Identify which cell holds the provided text, then report its [x, y] central coordinate. 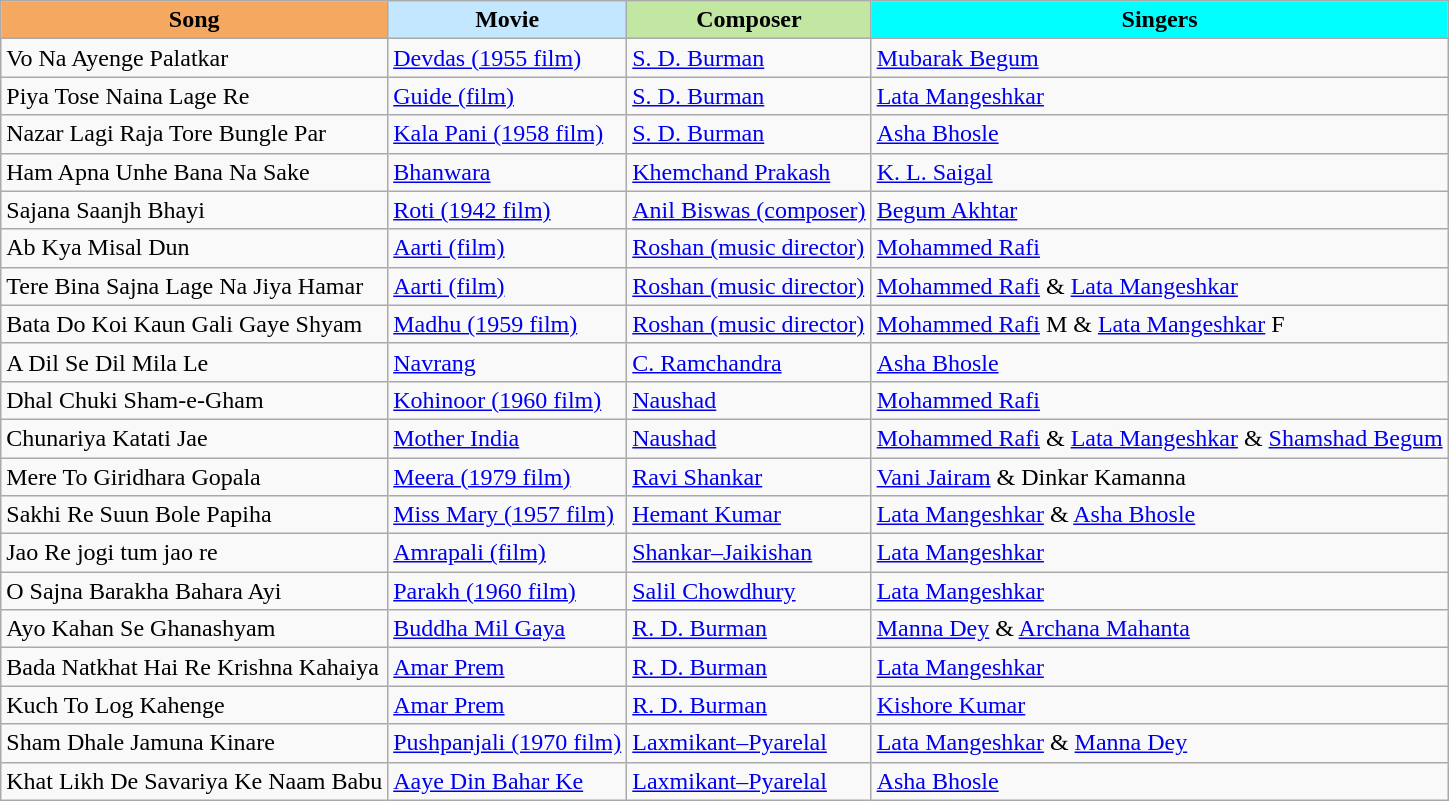
Kohinoor (1960 film) [508, 400]
C. Ramchandra [749, 362]
Ravi Shankar [749, 477]
Mohammed Rafi & Lata Mangeshkar [1160, 286]
Composer [749, 20]
Meera (1979 film) [508, 477]
Vani Jairam & Dinkar Kamanna [1160, 477]
Khemchand Prakash [749, 172]
Mere To Giridhara Gopala [194, 477]
Dhal Chuki Sham-e-Gham [194, 400]
Kuch To Log Kahenge [194, 705]
Shankar–Jaikishan [749, 553]
Parakh (1960 film) [508, 591]
Sajana Saanjh Bhayi [194, 210]
Anil Biswas (composer) [749, 210]
Khat Likh De Savariya Ke Naam Babu [194, 781]
Salil Chowdhury [749, 591]
Lata Mangeshkar & Asha Bhosle [1160, 515]
Ayo Kahan Se Ghanashyam [194, 629]
Singers [1160, 20]
Bhanwara [508, 172]
Piya Tose Naina Lage Re [194, 96]
Guide (film) [508, 96]
A Dil Se Dil Mila Le [194, 362]
Song [194, 20]
O Sajna Barakha Bahara Ayi [194, 591]
Ab Kya Misal Dun [194, 248]
Roti (1942 film) [508, 210]
Lata Mangeshkar & Manna Dey [1160, 743]
Chunariya Katati Jae [194, 438]
Buddha Mil Gaya [508, 629]
Navrang [508, 362]
Mother India [508, 438]
Aaye Din Bahar Ke [508, 781]
Madhu (1959 film) [508, 324]
Mohammed Rafi & Lata Mangeshkar & Shamshad Begum [1160, 438]
K. L. Saigal [1160, 172]
Nazar Lagi Raja Tore Bungle Par [194, 134]
Mubarak Begum [1160, 58]
Bada Natkhat Hai Re Krishna Kahaiya [194, 667]
Vo Na Ayenge Palatkar [194, 58]
Kala Pani (1958 film) [508, 134]
Manna Dey & Archana Mahanta [1160, 629]
Miss Mary (1957 film) [508, 515]
Jao Re jogi tum jao re [194, 553]
Ham Apna Unhe Bana Na Sake [194, 172]
Amrapali (film) [508, 553]
Hemant Kumar [749, 515]
Pushpanjali (1970 film) [508, 743]
Begum Akhtar [1160, 210]
Sham Dhale Jamuna Kinare [194, 743]
Mohammed Rafi M & Lata Mangeshkar F [1160, 324]
Bata Do Koi Kaun Gali Gaye Shyam [194, 324]
Sakhi Re Suun Bole Papiha [194, 515]
Devdas (1955 film) [508, 58]
Kishore Kumar [1160, 705]
Tere Bina Sajna Lage Na Jiya Hamar [194, 286]
Movie [508, 20]
